Determine the [x, y] coordinate at the center of the cell enclosing the given text.  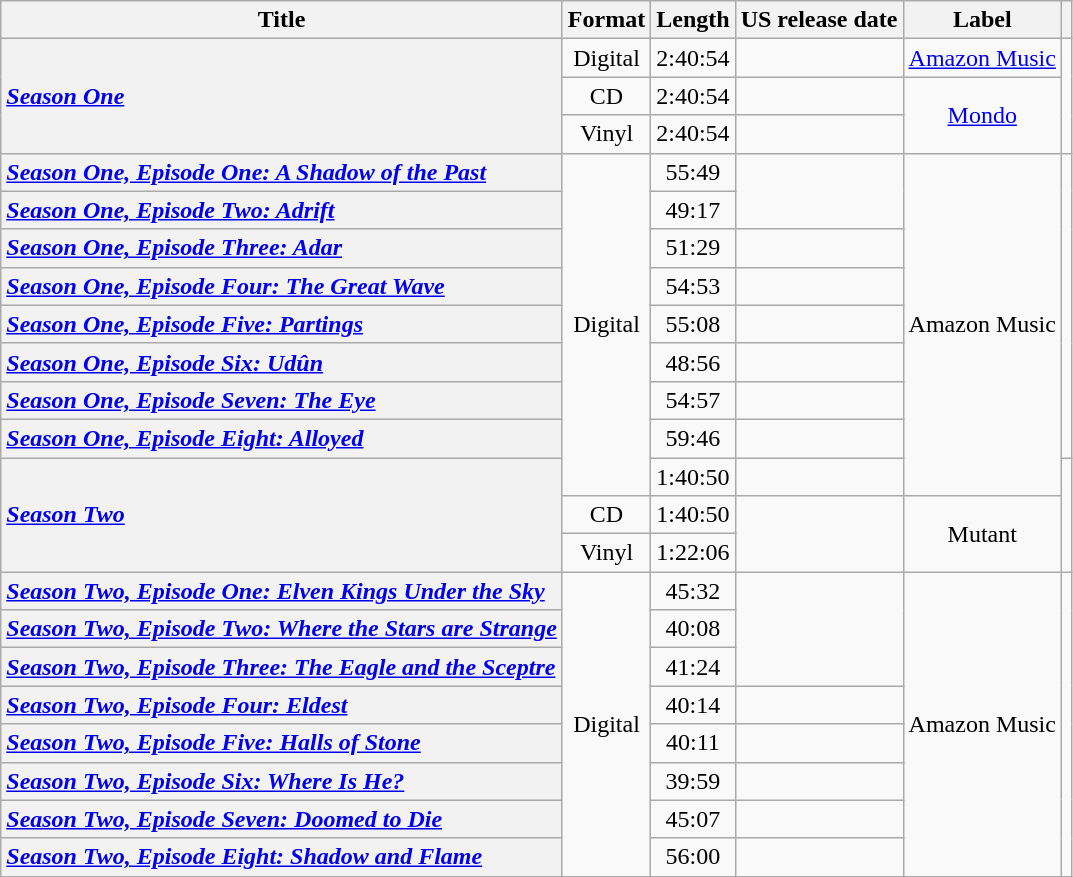
39:59 [693, 781]
US release date [819, 20]
Season Two, Episode Two: Where the Stars are Strange [282, 629]
48:56 [693, 362]
40:11 [693, 743]
Season Two [282, 515]
40:14 [693, 705]
Season One, Episode One: A Shadow of the Past [282, 172]
Mondo [982, 115]
Season One, Episode Three: Adar [282, 248]
Season Two, Episode Eight: Shadow and Flame [282, 857]
Season One, Episode Eight: Alloyed [282, 438]
Season One [282, 96]
Length [693, 20]
Format [606, 20]
Season One, Episode Four: The Great Wave [282, 286]
59:46 [693, 438]
Season Two, Episode Six: Where Is He? [282, 781]
56:00 [693, 857]
Season Two, Episode Five: Halls of Stone [282, 743]
51:29 [693, 248]
55:08 [693, 324]
Season Two, Episode One: Elven Kings Under the Sky [282, 591]
45:07 [693, 819]
54:53 [693, 286]
Season Two, Episode Three: The Eagle and the Sceptre [282, 667]
45:32 [693, 591]
1:22:06 [693, 553]
Label [982, 20]
55:49 [693, 172]
Season One, Episode Six: Udûn [282, 362]
54:57 [693, 400]
Season Two, Episode Seven: Doomed to Die [282, 819]
49:17 [693, 210]
41:24 [693, 667]
Title [282, 20]
Season One, Episode Seven: The Eye [282, 400]
Season Two, Episode Four: Eldest [282, 705]
Season One, Episode Five: Partings [282, 324]
Season One, Episode Two: Adrift [282, 210]
Mutant [982, 534]
40:08 [693, 629]
